Extract the [x, y] coordinate from the center of the cell holding the provided text.  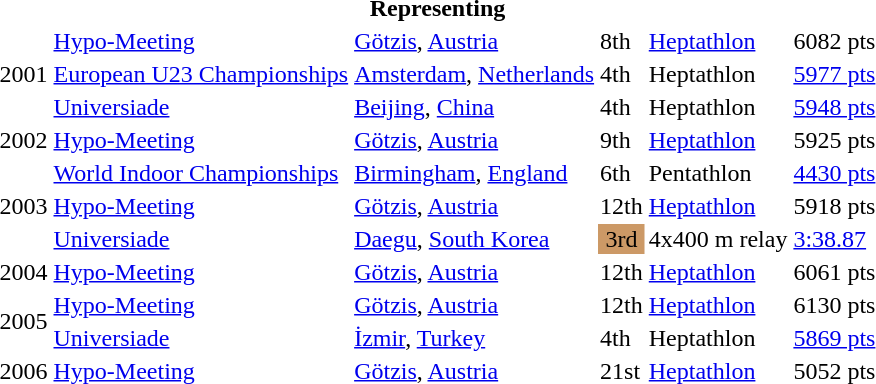
Birmingham, England [474, 173]
Amsterdam, Netherlands [474, 74]
Beijing, China [474, 107]
İzmir, Turkey [474, 338]
9th [622, 140]
Pentathlon [718, 173]
European U23 Championships [201, 74]
3rd [622, 239]
6th [622, 173]
8th [622, 41]
Daegu, South Korea [474, 239]
World Indoor Championships [201, 173]
4x400 m relay [718, 239]
